Output the [X, Y] coordinate of the center of the cell containing the given text.  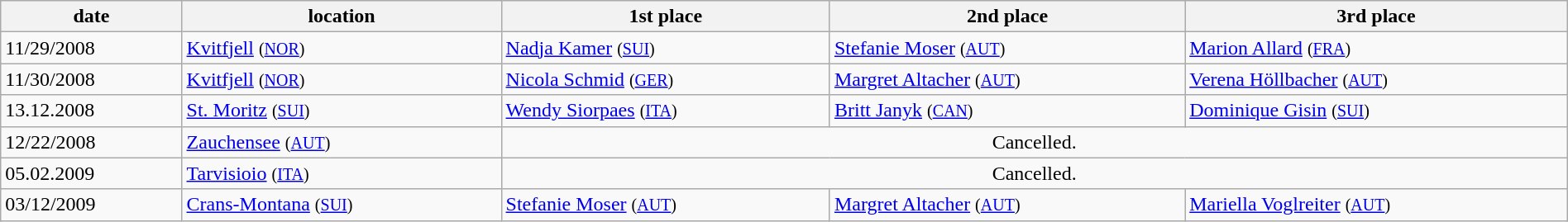
Nadja Kamer (SUI) [665, 48]
Crans-Montana (SUI) [342, 205]
date [91, 17]
Marion Allard (FRA) [1376, 48]
3rd place [1376, 17]
location [342, 17]
05.02.2009 [91, 173]
11/29/2008 [91, 48]
03/12/2009 [91, 205]
Britt Janyk (CAN) [1007, 111]
Tarvisioio (ITA) [342, 173]
Verena Höllbacher (AUT) [1376, 79]
Nicola Schmid (GER) [665, 79]
Zauchensee (AUT) [342, 142]
Wendy Siorpaes (ITA) [665, 111]
2nd place [1007, 17]
St. Moritz (SUI) [342, 111]
Dominique Gisin (SUI) [1376, 111]
Mariella Voglreiter (AUT) [1376, 205]
13.12.2008 [91, 111]
11/30/2008 [91, 79]
12/22/2008 [91, 142]
1st place [665, 17]
